Find where the given text appears and provide that cell's center as (X, Y) coordinate. 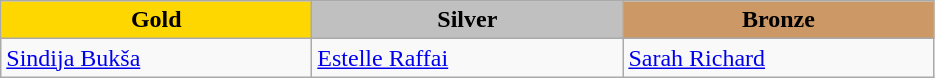
Bronze (778, 20)
Sarah Richard (778, 58)
Sindija Bukša (156, 58)
Gold (156, 20)
Silver (468, 20)
Estelle Raffai (468, 58)
